Return [X, Y] of the center of cell containing provided text 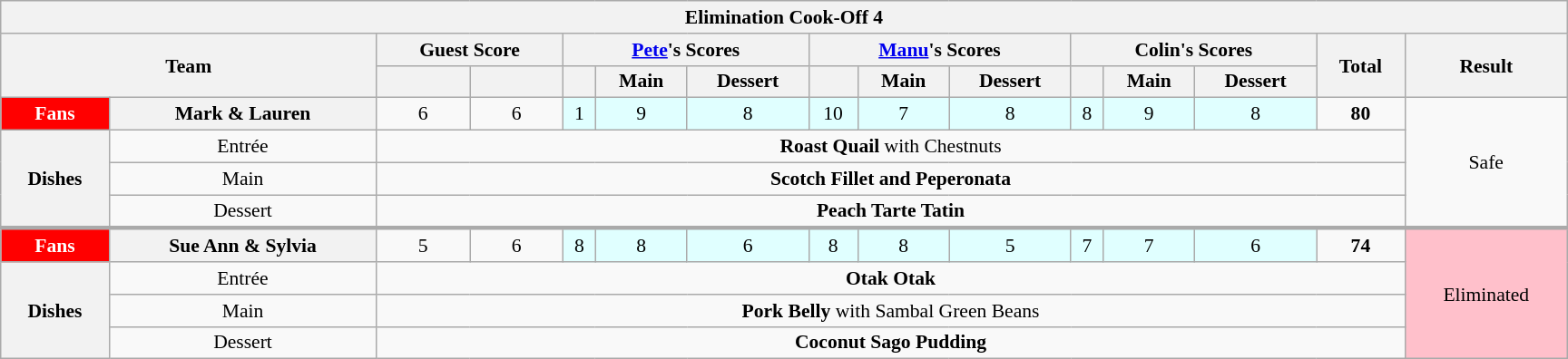
Coconut Sago Pudding [891, 343]
Manu's Scores [940, 50]
Sue Ann & Sylvia [242, 245]
Pete's Scores [686, 50]
Otak Otak [891, 278]
Roast Quail with Chestnuts [891, 147]
Team [189, 65]
Peach Tarte Tatin [891, 212]
10 [833, 114]
80 [1361, 114]
Mark & Lauren [242, 114]
Guest Score [470, 50]
Eliminated [1486, 294]
Result [1486, 65]
Pork Belly with Sambal Green Beans [891, 311]
Elimination Cook-Off 4 [784, 17]
Scotch Fillet and Peperonata [891, 179]
Safe [1486, 163]
Colin's Scores [1194, 50]
1 [579, 114]
Total [1361, 65]
74 [1361, 245]
